Scan for the cell matching the given text and deliver its (x, y) coordinate at center. 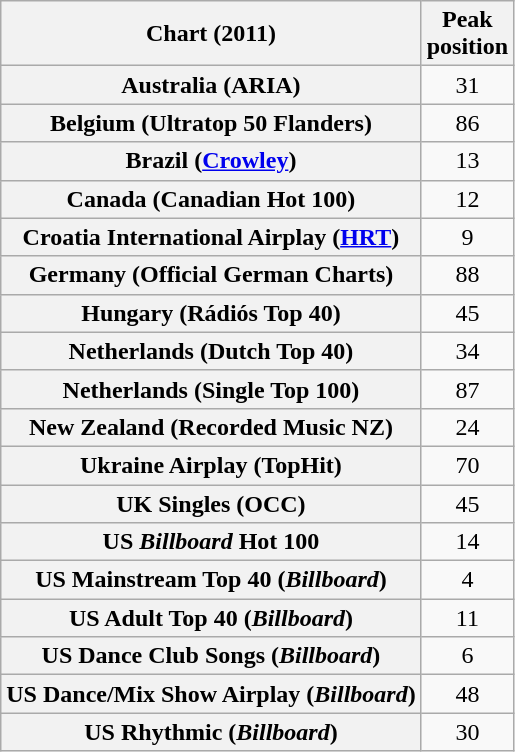
Australia (ARIA) (211, 85)
Netherlands (Single Top 100) (211, 389)
9 (467, 237)
34 (467, 351)
Germany (Official German Charts) (211, 275)
86 (467, 123)
11 (467, 618)
14 (467, 542)
Brazil (Crowley) (211, 161)
6 (467, 656)
31 (467, 85)
US Rhythmic (Billboard) (211, 732)
US Dance/Mix Show Airplay (Billboard) (211, 694)
12 (467, 199)
Netherlands (Dutch Top 40) (211, 351)
Belgium (Ultratop 50 Flanders) (211, 123)
70 (467, 465)
87 (467, 389)
US Adult Top 40 (Billboard) (211, 618)
48 (467, 694)
Chart (2011) (211, 34)
13 (467, 161)
Peakposition (467, 34)
Canada (Canadian Hot 100) (211, 199)
24 (467, 427)
US Mainstream Top 40 (Billboard) (211, 580)
US Dance Club Songs (Billboard) (211, 656)
UK Singles (OCC) (211, 503)
Hungary (Rádiós Top 40) (211, 313)
30 (467, 732)
Ukraine Airplay (TopHit) (211, 465)
Croatia International Airplay (HRT) (211, 237)
New Zealand (Recorded Music NZ) (211, 427)
US Billboard Hot 100 (211, 542)
4 (467, 580)
88 (467, 275)
